Scan for the cell matching the given text and deliver its (X, Y) coordinate at center. 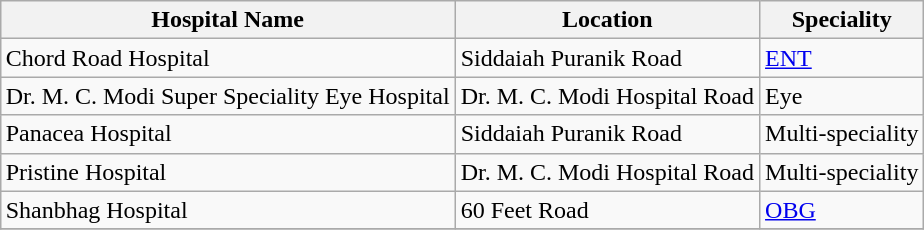
Panacea Hospital (228, 134)
Shanbhag Hospital (228, 210)
Location (607, 20)
Dr. M. C. Modi Super Speciality Eye Hospital (228, 96)
60 Feet Road (607, 210)
Chord Road Hospital (228, 58)
OBG (842, 210)
Hospital Name (228, 20)
ENT (842, 58)
Eye (842, 96)
Speciality (842, 20)
Pristine Hospital (228, 172)
